For the text-containing cell, return its midpoint in (x, y) coordinate format. 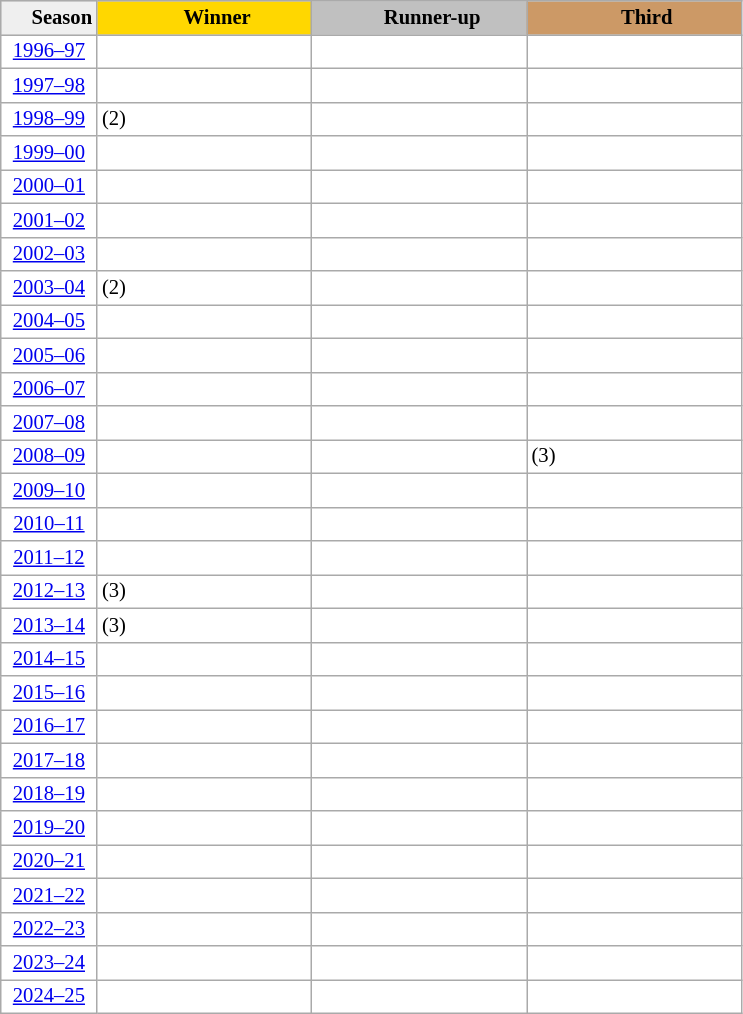
2024–25 (49, 996)
1997–98 (49, 85)
2015–16 (49, 693)
Runner-up (420, 17)
Third (634, 17)
Season (49, 17)
2021–22 (49, 895)
2017–18 (49, 760)
2002–03 (49, 254)
2020–21 (49, 861)
2004–05 (49, 321)
1996–97 (49, 51)
2019–20 (49, 827)
2014–15 (49, 659)
2012–13 (49, 591)
1998–99 (49, 119)
2001–02 (49, 220)
2007–08 (49, 423)
2023–24 (49, 963)
2011–12 (49, 557)
2010–11 (49, 524)
2006–07 (49, 389)
2000–01 (49, 186)
2022–23 (49, 929)
2013–14 (49, 625)
2016–17 (49, 726)
2005–06 (49, 355)
2003–04 (49, 287)
2008–09 (49, 456)
1999–00 (49, 153)
2009–10 (49, 490)
Winner (204, 17)
2018–19 (49, 794)
